Return [X, Y] of the center of cell containing provided text 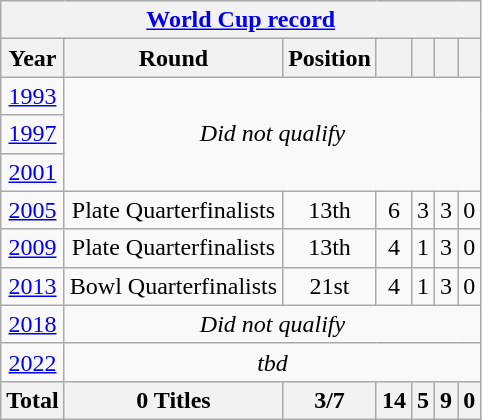
Bowl Quarterfinalists [173, 286]
Year [33, 58]
World Cup record [241, 20]
2001 [33, 172]
21st [330, 286]
5 [422, 400]
9 [446, 400]
1997 [33, 134]
6 [394, 210]
Round [173, 58]
2018 [33, 324]
3/7 [330, 400]
2009 [33, 248]
14 [394, 400]
2013 [33, 286]
0 Titles [173, 400]
1993 [33, 96]
2005 [33, 210]
tbd [272, 362]
Position [330, 58]
Total [33, 400]
2022 [33, 362]
